Output the (X, Y) coordinate of the center of the cell containing the given text.  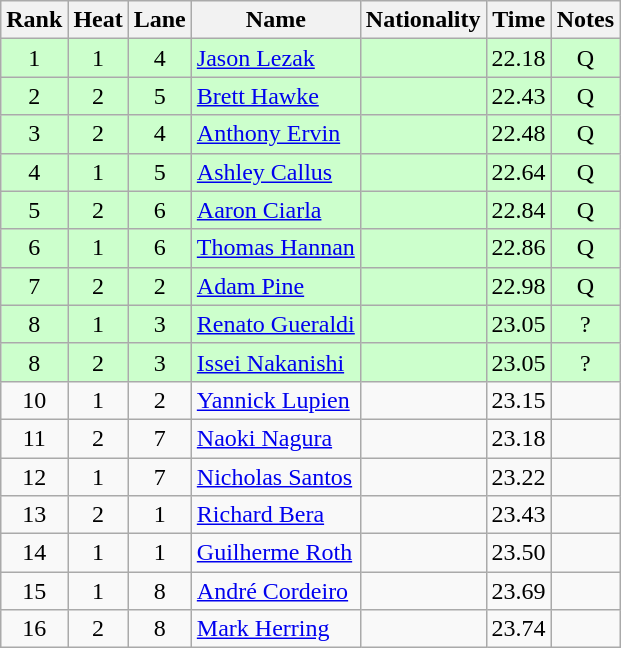
Naoki Nagura (276, 438)
Lane (160, 20)
Ashley Callus (276, 172)
23.18 (518, 438)
22.48 (518, 134)
14 (34, 553)
Adam Pine (276, 286)
23.22 (518, 477)
Richard Bera (276, 515)
Notes (585, 20)
22.98 (518, 286)
Nationality (423, 20)
Heat (98, 20)
22.64 (518, 172)
Jason Lezak (276, 58)
Mark Herring (276, 629)
Time (518, 20)
22.18 (518, 58)
Nicholas Santos (276, 477)
11 (34, 438)
André Cordeiro (276, 591)
Issei Nakanishi (276, 362)
23.43 (518, 515)
13 (34, 515)
Guilherme Roth (276, 553)
Name (276, 20)
23.69 (518, 591)
Rank (34, 20)
22.86 (518, 248)
10 (34, 400)
15 (34, 591)
Brett Hawke (276, 96)
23.74 (518, 629)
23.15 (518, 400)
12 (34, 477)
23.50 (518, 553)
16 (34, 629)
22.84 (518, 210)
Anthony Ervin (276, 134)
22.43 (518, 96)
Yannick Lupien (276, 400)
Thomas Hannan (276, 248)
Aaron Ciarla (276, 210)
Renato Gueraldi (276, 324)
